Extract the [x, y] coordinate from the center of the cell holding the provided text.  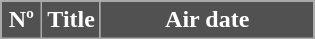
Title [72, 20]
Nº [22, 20]
Air date [207, 20]
